Detect which cell encompasses the target text, then output its [x, y] center coordinate. 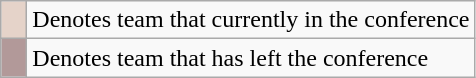
Denotes team that has left the conference [251, 58]
Denotes team that currently in the conference [251, 20]
